Pinpoint the cell where the given text exists, returning its (x, y) midpoint coordinate. 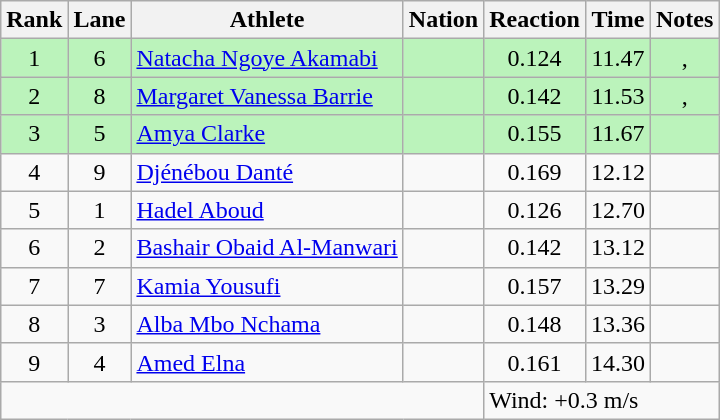
Wind: +0.3 m/s (602, 400)
Time (618, 20)
Amed Elna (267, 362)
13.36 (618, 324)
Reaction (535, 20)
Margaret Vanessa Barrie (267, 96)
Djénébou Danté (267, 172)
12.12 (618, 172)
Amya Clarke (267, 134)
Athlete (267, 20)
13.29 (618, 286)
11.53 (618, 96)
Rank (34, 20)
0.148 (535, 324)
13.12 (618, 248)
11.67 (618, 134)
Lane (100, 20)
12.70 (618, 210)
0.155 (535, 134)
Alba Mbo Nchama (267, 324)
0.126 (535, 210)
Nation (443, 20)
Notes (684, 20)
Hadel Aboud (267, 210)
0.161 (535, 362)
11.47 (618, 58)
0.157 (535, 286)
Kamia Yousufi (267, 286)
0.124 (535, 58)
14.30 (618, 362)
0.169 (535, 172)
Bashair Obaid Al-Manwari (267, 248)
Natacha Ngoye Akamabi (267, 58)
